Return [X, Y] of the center of cell containing provided text 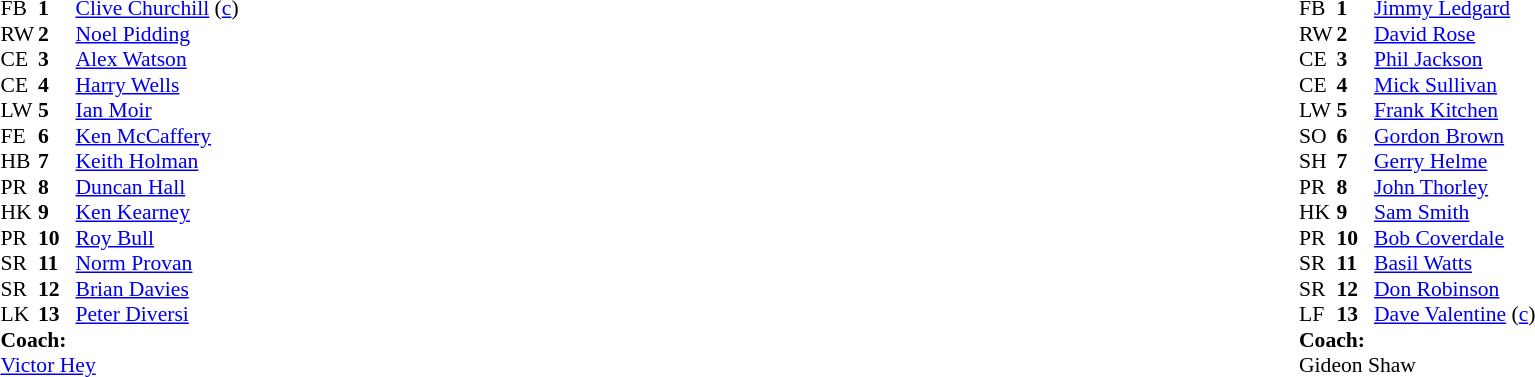
David Rose [1454, 34]
Basil Watts [1454, 263]
LK [19, 315]
Ken Kearney [158, 213]
Dave Valentine (c) [1454, 315]
Mick Sullivan [1454, 85]
Roy Bull [158, 238]
Sam Smith [1454, 213]
Gordon Brown [1454, 136]
Noel Pidding [158, 34]
Harry Wells [158, 85]
Frank Kitchen [1454, 111]
Bob Coverdale [1454, 238]
Gerry Helme [1454, 161]
Ken McCaffery [158, 136]
Duncan Hall [158, 187]
FE [19, 136]
Norm Provan [158, 263]
SO [1318, 136]
John Thorley [1454, 187]
SH [1318, 161]
Brian Davies [158, 289]
Ian Moir [158, 111]
Alex Watson [158, 59]
Phil Jackson [1454, 59]
Keith Holman [158, 161]
Peter Diversi [158, 315]
HB [19, 161]
LF [1318, 315]
Don Robinson [1454, 289]
